Detect which cell encompasses the target text, then output its (X, Y) center coordinate. 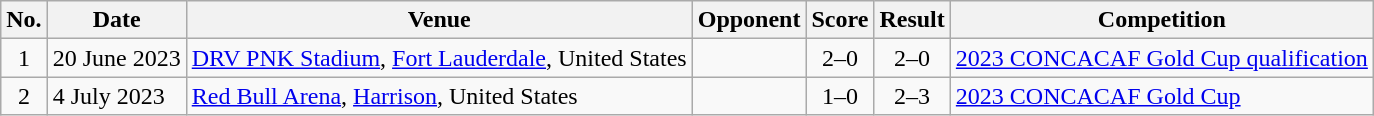
20 June 2023 (116, 58)
1 (24, 58)
Result (912, 20)
2–3 (912, 96)
DRV PNK Stadium, Fort Lauderdale, United States (439, 58)
Opponent (749, 20)
1–0 (840, 96)
2 (24, 96)
2023 CONCACAF Gold Cup (1162, 96)
4 July 2023 (116, 96)
No. (24, 20)
Date (116, 20)
Competition (1162, 20)
Venue (439, 20)
2023 CONCACAF Gold Cup qualification (1162, 58)
Red Bull Arena, Harrison, United States (439, 96)
Score (840, 20)
